From the cell containing the given text, extract its center point as [X, Y] coordinate. 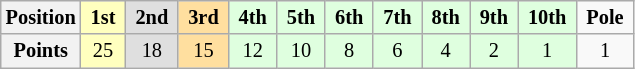
Points [41, 51]
2nd [152, 17]
5th [301, 17]
6th [349, 17]
6 [397, 51]
10th [547, 17]
8 [349, 51]
Position [41, 17]
Pole [604, 17]
4 [446, 51]
4th [253, 17]
8th [446, 17]
7th [397, 17]
18 [152, 51]
2 [494, 51]
10 [301, 51]
15 [203, 51]
25 [104, 51]
9th [494, 17]
3rd [203, 17]
12 [253, 51]
1st [104, 17]
